Pinpoint the cell where the given text exists, returning its [X, Y] midpoint coordinate. 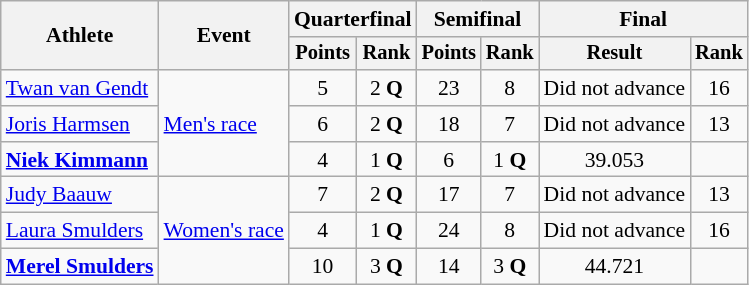
Quarterfinal [353, 19]
Athlete [80, 36]
5 [322, 88]
Niek Kimmann [80, 160]
39.053 [615, 160]
Joris Harmsen [80, 124]
44.721 [615, 267]
Laura Smulders [80, 231]
18 [449, 124]
23 [449, 88]
Women's race [224, 230]
Semifinal [478, 19]
Final [644, 19]
Result [615, 54]
Judy Baauw [80, 195]
Merel Smulders [80, 267]
Men's race [224, 124]
24 [449, 231]
17 [449, 195]
Event [224, 36]
Twan van Gendt [80, 88]
14 [449, 267]
10 [322, 267]
